Detect which cell encompasses the target text, then output its (x, y) center coordinate. 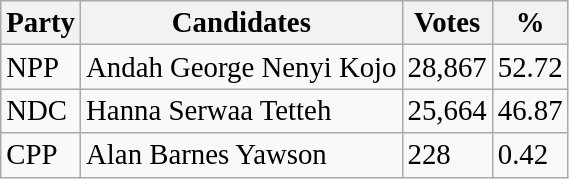
Hanna Serwaa Tetteh (242, 111)
52.72 (530, 67)
46.87 (530, 111)
228 (447, 155)
NDC (41, 111)
CPP (41, 155)
% (530, 23)
25,664 (447, 111)
0.42 (530, 155)
Candidates (242, 23)
28,867 (447, 67)
NPP (41, 67)
Alan Barnes Yawson (242, 155)
Votes (447, 23)
Andah George Nenyi Kojo (242, 67)
Party (41, 23)
